Find where the given text appears and provide that cell's center as (X, Y) coordinate. 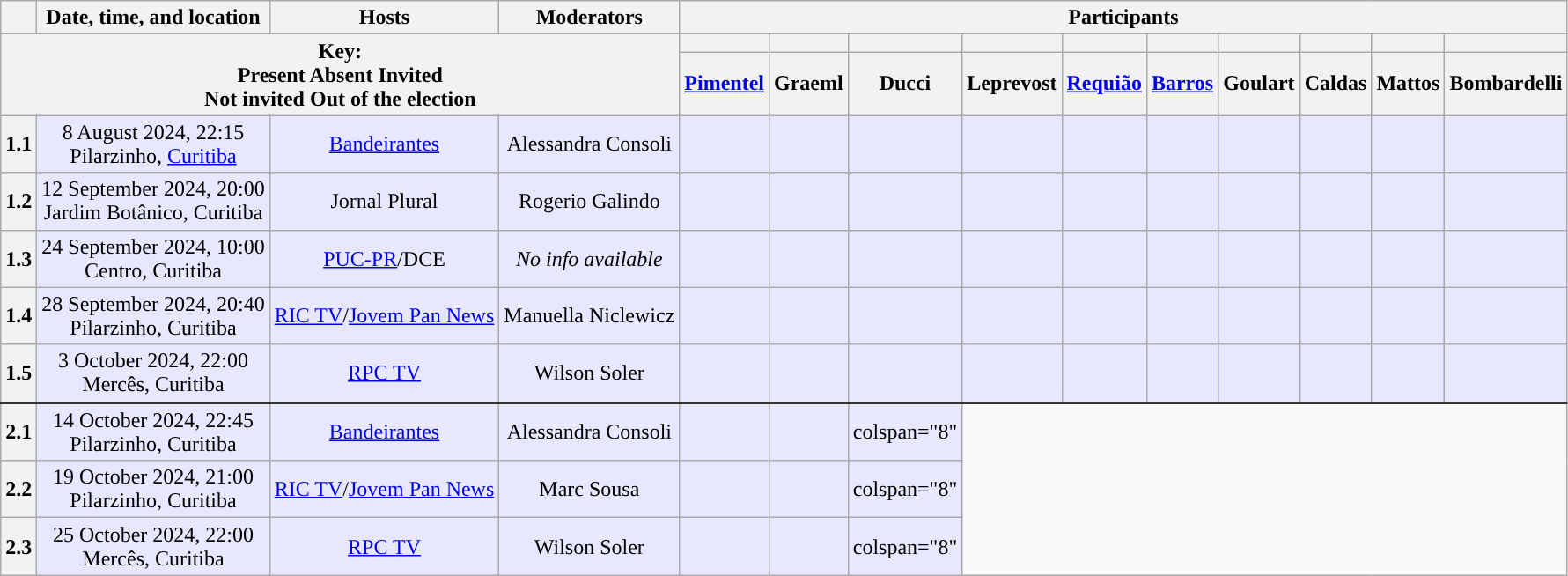
14 October 2024, 22:45Pilarzinho, Curitiba (153, 432)
Moderators (590, 18)
Requião (1104, 85)
2.1 (19, 432)
28 September 2024, 20:40Pilarzinho, Curitiba (153, 315)
PUC-PR/DCE (384, 259)
1.5 (19, 373)
3 October 2024, 22:00Mercês, Curitiba (153, 373)
Jornal Plural (384, 201)
1.3 (19, 259)
2.2 (19, 490)
Participants (1123, 18)
Barros (1182, 85)
Graeml (809, 85)
Goulart (1259, 85)
Key: Present Absent Invited Not invited Out of the election (340, 75)
1.2 (19, 201)
No info available (590, 259)
1.1 (19, 144)
Bombardelli (1505, 85)
1.4 (19, 315)
2.3 (19, 546)
24 September 2024, 10:00Centro, Curitiba (153, 259)
Date, time, and location (153, 18)
Pimentel (725, 85)
Caldas (1336, 85)
12 September 2024, 20:00Jardim Botânico, Curitiba (153, 201)
Marc Sousa (590, 490)
Rogerio Galindo (590, 201)
19 October 2024, 21:00Pilarzinho, Curitiba (153, 490)
25 October 2024, 22:00Mercês, Curitiba (153, 546)
8 August 2024, 22:15Pilarzinho, Curitiba (153, 144)
Ducci (905, 85)
Hosts (384, 18)
Leprevost (1012, 85)
Mattos (1409, 85)
Manuella Niclewicz (590, 315)
